Extract the [X, Y] coordinate from the center of the cell holding the provided text.  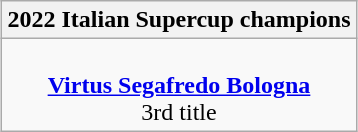
Virtus Segafredo Bologna 3rd title [179, 85]
2022 Italian Supercup champions [179, 20]
